Return [X, Y] of the center of cell containing provided text 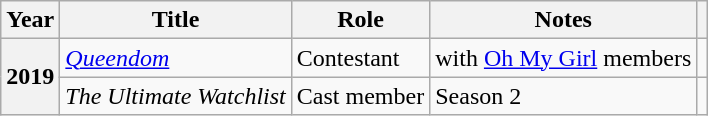
with Oh My Girl members [564, 58]
Year [30, 20]
2019 [30, 77]
Title [176, 20]
Queendom [176, 58]
Notes [564, 20]
The Ultimate Watchlist [176, 96]
Contestant [360, 58]
Role [360, 20]
Cast member [360, 96]
Season 2 [564, 96]
